Identify which cell holds the provided text, then report its [X, Y] central coordinate. 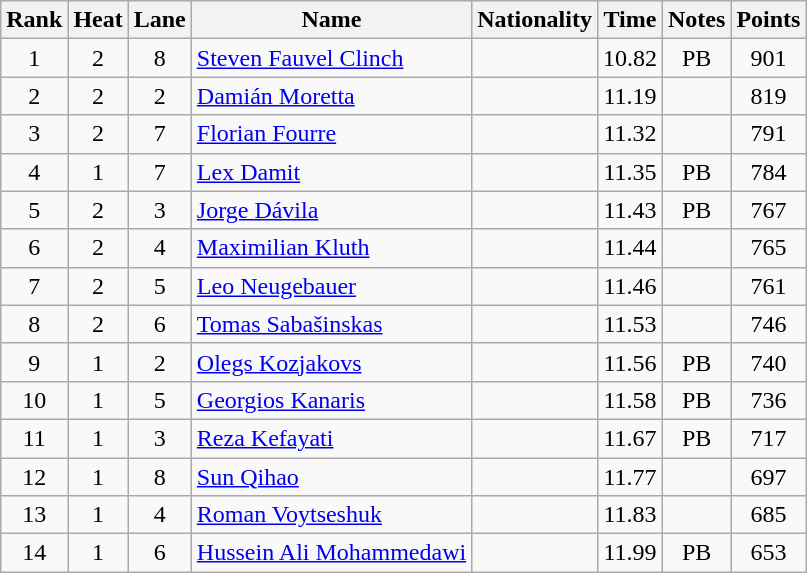
761 [768, 286]
11.56 [630, 362]
Rank [34, 20]
11.53 [630, 324]
Reza Kefayati [331, 438]
11.46 [630, 286]
11.99 [630, 553]
Heat [98, 20]
Points [768, 20]
12 [34, 477]
11.35 [630, 172]
11.32 [630, 134]
Georgios Kanaris [331, 400]
Maximilian Kluth [331, 248]
784 [768, 172]
Name [331, 20]
Damián Moretta [331, 96]
Jorge Dávila [331, 210]
791 [768, 134]
740 [768, 362]
Time [630, 20]
Sun Qihao [331, 477]
11.67 [630, 438]
685 [768, 515]
9 [34, 362]
Tomas Sabašinskas [331, 324]
767 [768, 210]
11.44 [630, 248]
Notes [696, 20]
901 [768, 58]
Olegs Kozjakovs [331, 362]
Roman Voytseshuk [331, 515]
653 [768, 553]
Hussein Ali Mohammedawi [331, 553]
697 [768, 477]
Lex Damit [331, 172]
13 [34, 515]
11.77 [630, 477]
11.19 [630, 96]
736 [768, 400]
14 [34, 553]
Steven Fauvel Clinch [331, 58]
717 [768, 438]
819 [768, 96]
11 [34, 438]
Florian Fourre [331, 134]
11.43 [630, 210]
11.83 [630, 515]
765 [768, 248]
11.58 [630, 400]
746 [768, 324]
Lane [160, 20]
Nationality [535, 20]
10 [34, 400]
10.82 [630, 58]
Leo Neugebauer [331, 286]
